Extract the [x, y] coordinate from the center of the cell holding the provided text.  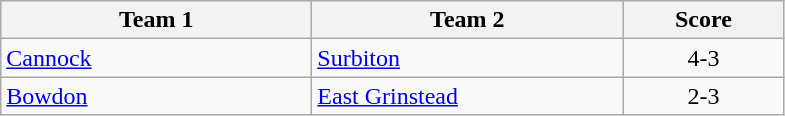
Team 1 [156, 20]
East Grinstead [468, 96]
2-3 [704, 96]
Score [704, 20]
Surbiton [468, 58]
Team 2 [468, 20]
Cannock [156, 58]
4-3 [704, 58]
Bowdon [156, 96]
